Find where the given text appears and provide that cell's center as [x, y] coordinate. 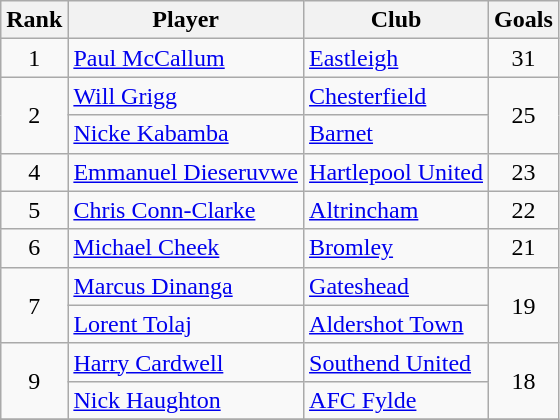
Altrincham [396, 210]
31 [524, 58]
1 [34, 58]
9 [34, 381]
21 [524, 248]
5 [34, 210]
7 [34, 305]
6 [34, 248]
Aldershot Town [396, 324]
Hartlepool United [396, 172]
Lorent Tolaj [186, 324]
Paul McCallum [186, 58]
Barnet [396, 134]
Bromley [396, 248]
Eastleigh [396, 58]
23 [524, 172]
Will Grigg [186, 96]
18 [524, 381]
Nicke Kabamba [186, 134]
Player [186, 20]
Southend United [396, 362]
Michael Cheek [186, 248]
Chris Conn-Clarke [186, 210]
Marcus Dinanga [186, 286]
AFC Fylde [396, 400]
22 [524, 210]
Club [396, 20]
Emmanuel Dieseruvwe [186, 172]
Gateshead [396, 286]
Chesterfield [396, 96]
2 [34, 115]
Nick Haughton [186, 400]
Harry Cardwell [186, 362]
25 [524, 115]
4 [34, 172]
19 [524, 305]
Goals [524, 20]
Rank [34, 20]
